Extract the [X, Y] coordinate from the center of the cell holding the provided text.  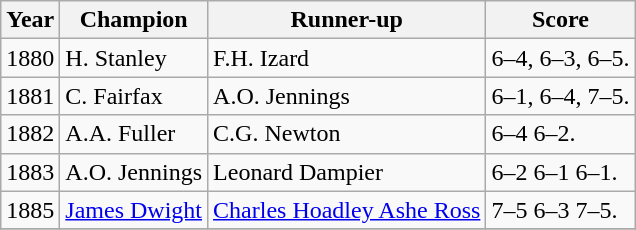
Score [560, 20]
1885 [30, 210]
Leonard Dampier [347, 172]
C.G. Newton [347, 134]
F.H. Izard [347, 58]
1881 [30, 96]
Charles Hoadley Ashe Ross [347, 210]
1882 [30, 134]
Year [30, 20]
6–4 6–2. [560, 134]
Champion [134, 20]
A.A. Fuller [134, 134]
Runner-up [347, 20]
C. Fairfax [134, 96]
6–2 6–1 6–1. [560, 172]
H. Stanley [134, 58]
1883 [30, 172]
6–4, 6–3, 6–5. [560, 58]
1880 [30, 58]
7–5 6–3 7–5. [560, 210]
James Dwight [134, 210]
6–1, 6–4, 7–5. [560, 96]
